Extract the (X, Y) coordinate from the center of the cell holding the provided text.  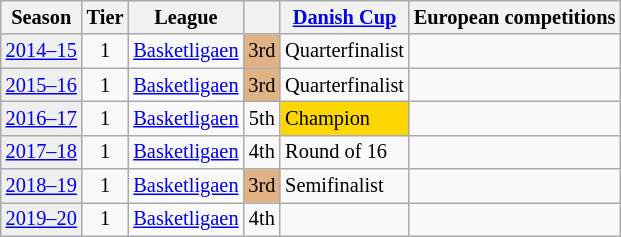
2016–17 (42, 118)
Semifinalist (344, 186)
Champion (344, 118)
2015–16 (42, 85)
Round of 16 (344, 152)
2018–19 (42, 186)
5th (262, 118)
League (186, 17)
2017–18 (42, 152)
2019–20 (42, 219)
Danish Cup (344, 17)
2014–15 (42, 51)
Season (42, 17)
Tier (106, 17)
European competitions (515, 17)
